Locate the cell with the specified text and output its (X, Y) center coordinate. 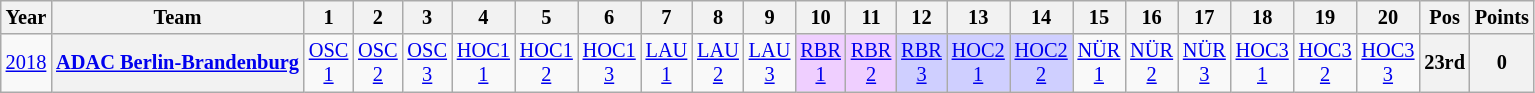
HOC33 (1388, 63)
HOC21 (978, 63)
20 (1388, 17)
1 (328, 17)
0 (1502, 63)
LAU3 (770, 63)
HOC32 (1326, 63)
OSC3 (428, 63)
Year (26, 17)
14 (1042, 17)
18 (1262, 17)
19 (1326, 17)
7 (667, 17)
RBR1 (820, 63)
LAU2 (718, 63)
16 (1152, 17)
2 (378, 17)
Pos (1444, 17)
RBR3 (921, 63)
Team (178, 17)
6 (610, 17)
NÜR3 (1204, 63)
2018 (26, 63)
HOC13 (610, 63)
Points (1502, 17)
5 (546, 17)
11 (871, 17)
NÜR2 (1152, 63)
10 (820, 17)
4 (484, 17)
15 (1100, 17)
OSC1 (328, 63)
ADAC Berlin-Brandenburg (178, 63)
HOC11 (484, 63)
23rd (1444, 63)
17 (1204, 17)
RBR2 (871, 63)
3 (428, 17)
OSC2 (378, 63)
LAU1 (667, 63)
9 (770, 17)
8 (718, 17)
NÜR1 (1100, 63)
12 (921, 17)
HOC12 (546, 63)
HOC31 (1262, 63)
HOC22 (1042, 63)
13 (978, 17)
